For the text-containing cell, return its midpoint in (x, y) coordinate format. 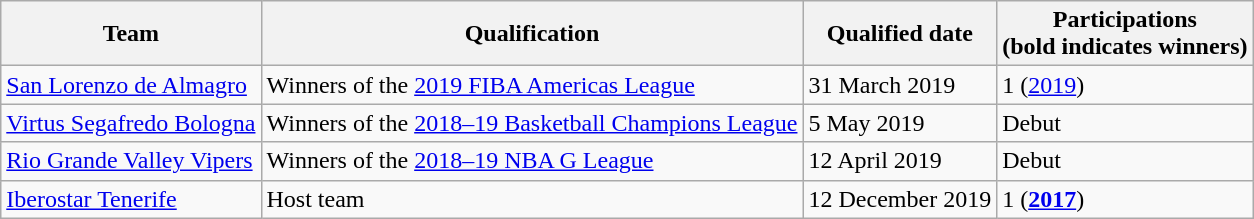
Winners of the 2018–19 NBA G League (532, 161)
Virtus Segafredo Bologna (131, 123)
Participations (bold indicates winners) (1125, 34)
Iberostar Tenerife (131, 199)
1 (2017) (1125, 199)
Winners of the 2018–19 Basketball Champions League (532, 123)
Team (131, 34)
Qualified date (900, 34)
Winners of the 2019 FIBA Americas League (532, 85)
12 December 2019 (900, 199)
San Lorenzo de Almagro (131, 85)
12 April 2019 (900, 161)
31 March 2019 (900, 85)
Host team (532, 199)
Qualification (532, 34)
Rio Grande Valley Vipers (131, 161)
5 May 2019 (900, 123)
1 (2019) (1125, 85)
